Capture the cell that displays the provided text and extract its (x, y) central coordinate. 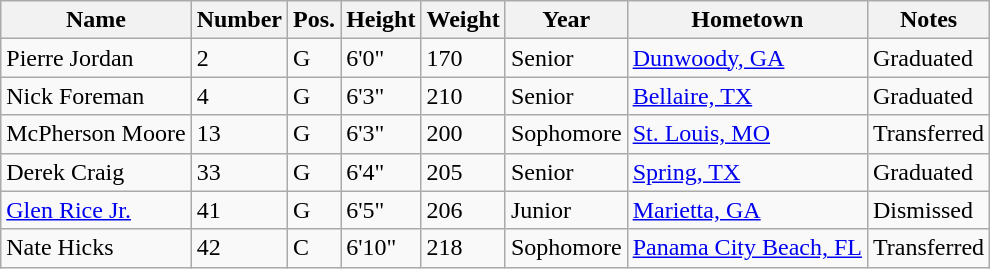
13 (239, 134)
McPherson Moore (96, 134)
St. Louis, MO (747, 134)
Weight (463, 20)
Name (96, 20)
Dismissed (928, 210)
Panama City Beach, FL (747, 248)
Dunwoody, GA (747, 58)
2 (239, 58)
170 (463, 58)
Number (239, 20)
Glen Rice Jr. (96, 210)
Spring, TX (747, 172)
205 (463, 172)
Hometown (747, 20)
6'5" (381, 210)
Notes (928, 20)
210 (463, 96)
Nick Foreman (96, 96)
Year (566, 20)
33 (239, 172)
4 (239, 96)
Bellaire, TX (747, 96)
206 (463, 210)
42 (239, 248)
C (314, 248)
200 (463, 134)
218 (463, 248)
Pierre Jordan (96, 58)
6'0" (381, 58)
Nate Hicks (96, 248)
6'10" (381, 248)
Pos. (314, 20)
6'4" (381, 172)
41 (239, 210)
Derek Craig (96, 172)
Junior (566, 210)
Marietta, GA (747, 210)
Height (381, 20)
